Output the (x, y) coordinate of the center of the cell containing the given text.  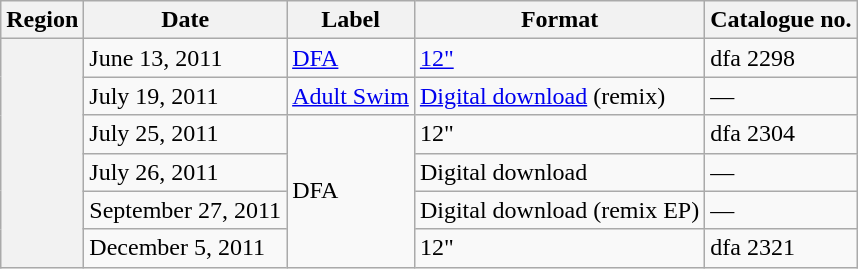
Format (559, 20)
dfa 2321 (781, 248)
June 13, 2011 (186, 58)
Adult Swim (351, 96)
Digital download (remix) (559, 96)
Label (351, 20)
dfa 2298 (781, 58)
dfa 2304 (781, 134)
Digital download (remix EP) (559, 210)
December 5, 2011 (186, 248)
Digital download (559, 172)
July 19, 2011 (186, 96)
Region (42, 20)
Catalogue no. (781, 20)
Date (186, 20)
July 26, 2011 (186, 172)
September 27, 2011 (186, 210)
July 25, 2011 (186, 134)
